Locate the cell with the specified text and output its (X, Y) center coordinate. 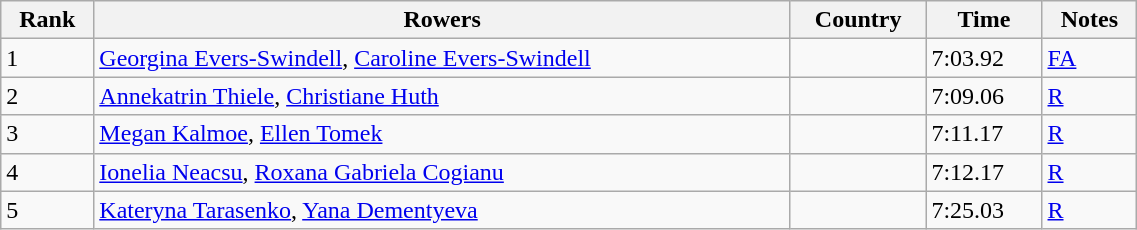
Annekatrin Thiele, Christiane Huth (442, 96)
Ionelia Neacsu, Roxana Gabriela Cogianu (442, 172)
Country (858, 20)
Georgina Evers-Swindell, Caroline Evers-Swindell (442, 58)
5 (48, 210)
2 (48, 96)
Rank (48, 20)
1 (48, 58)
7:25.03 (984, 210)
Kateryna Tarasenko, Yana Dementyeva (442, 210)
Notes (1090, 20)
Time (984, 20)
7:11.17 (984, 134)
7:09.06 (984, 96)
7:03.92 (984, 58)
Rowers (442, 20)
Megan Kalmoe, Ellen Tomek (442, 134)
4 (48, 172)
7:12.17 (984, 172)
FA (1090, 58)
3 (48, 134)
